Determine the [x, y] coordinate at the center of the cell enclosing the given text.  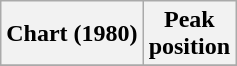
Peakposition [189, 34]
Chart (1980) [72, 34]
